Detect which cell encompasses the target text, then output its [X, Y] center coordinate. 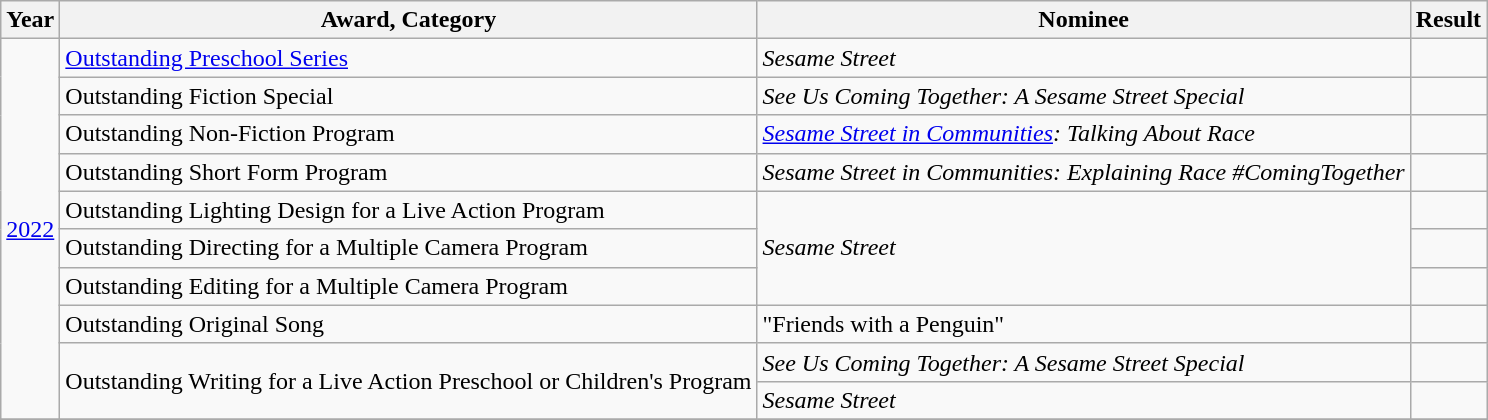
Outstanding Short Form Program [408, 172]
Outstanding Editing for a Multiple Camera Program [408, 286]
2022 [30, 230]
Outstanding Non-Fiction Program [408, 134]
Outstanding Original Song [408, 324]
Outstanding Lighting Design for a Live Action Program [408, 210]
Award, Category [408, 20]
Outstanding Writing for a Live Action Preschool or Children's Program [408, 381]
Year [30, 20]
Outstanding Directing for a Multiple Camera Program [408, 248]
Nominee [1084, 20]
Result [1448, 20]
Outstanding Fiction Special [408, 96]
"Friends with a Penguin" [1084, 324]
Outstanding Preschool Series [408, 58]
Sesame Street in Communities: Talking About Race [1084, 134]
Sesame Street in Communities: Explaining Race #ComingTogether [1084, 172]
